Output the (x, y) coordinate of the center of the cell containing the given text.  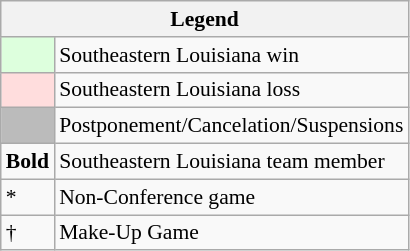
Southeastern Louisiana win (231, 55)
† (28, 233)
Make-Up Game (231, 233)
Non-Conference game (231, 197)
Southeastern Louisiana team member (231, 162)
Legend (205, 19)
Bold (28, 162)
* (28, 197)
Southeastern Louisiana loss (231, 90)
Postponement/Cancelation/Suspensions (231, 126)
